Provide the (X, Y) coordinate of the cell's center where the given text is located.  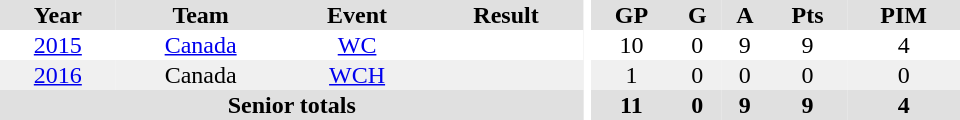
10 (631, 45)
PIM (904, 15)
WCH (358, 75)
WC (358, 45)
A (745, 15)
Senior totals (292, 105)
1 (631, 75)
Result (506, 15)
GP (631, 15)
Team (201, 15)
Year (58, 15)
2016 (58, 75)
2015 (58, 45)
11 (631, 105)
Pts (808, 15)
Event (358, 15)
G (698, 15)
